From the cell containing the given text, extract its center point as [x, y] coordinate. 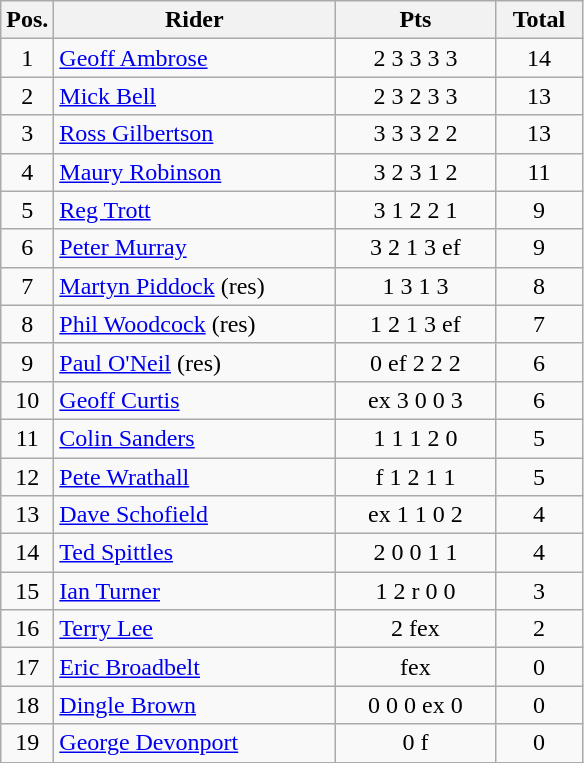
0 ef 2 2 2 [416, 362]
15 [28, 591]
2 3 3 3 3 [416, 58]
1 1 1 2 0 [416, 438]
Martyn Piddock (res) [194, 286]
Terry Lee [194, 629]
Total [539, 20]
12 [28, 477]
1 3 1 3 [416, 286]
Pete Wrathall [194, 477]
3 1 2 2 1 [416, 210]
Colin Sanders [194, 438]
George Devonport [194, 743]
Pts [416, 20]
2 3 2 3 3 [416, 96]
2 fex [416, 629]
1 2 r 0 0 [416, 591]
16 [28, 629]
Geoff Curtis [194, 400]
Ian Turner [194, 591]
18 [28, 705]
0 0 0 ex 0 [416, 705]
Pos. [28, 20]
f 1 2 1 1 [416, 477]
3 2 1 3 ef [416, 248]
Ross Gilbertson [194, 134]
Phil Woodcock (res) [194, 324]
ex 3 0 0 3 [416, 400]
Peter Murray [194, 248]
1 [28, 58]
2 0 0 1 1 [416, 553]
Dave Schofield [194, 515]
0 f [416, 743]
Reg Trott [194, 210]
Ted Spittles [194, 553]
fex [416, 667]
Geoff Ambrose [194, 58]
Mick Bell [194, 96]
Dingle Brown [194, 705]
10 [28, 400]
Paul O'Neil (res) [194, 362]
3 3 3 2 2 [416, 134]
Maury Robinson [194, 172]
17 [28, 667]
1 2 1 3 ef [416, 324]
Rider [194, 20]
3 2 3 1 2 [416, 172]
Eric Broadbelt [194, 667]
19 [28, 743]
ex 1 1 0 2 [416, 515]
